Capture the cell that displays the provided text and extract its (X, Y) central coordinate. 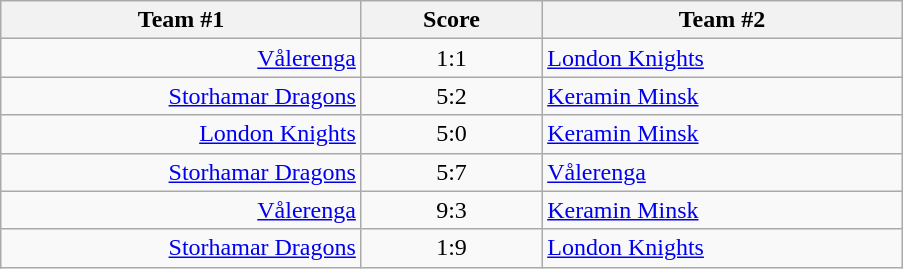
5:7 (451, 172)
1:9 (451, 248)
9:3 (451, 210)
Team #1 (182, 20)
5:0 (451, 134)
Team #2 (722, 20)
5:2 (451, 96)
1:1 (451, 58)
Score (451, 20)
